Identify which cell holds the provided text, then report its (x, y) central coordinate. 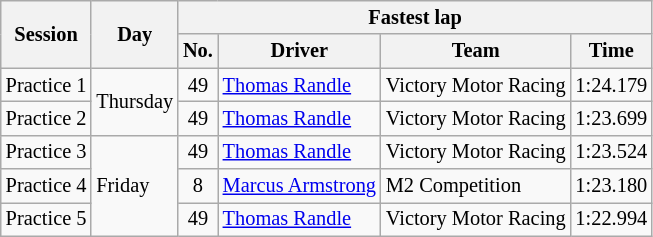
8 (198, 186)
M2 Competition (476, 186)
Practice 1 (46, 85)
1:22.994 (612, 219)
1:23.524 (612, 152)
Day (134, 34)
No. (198, 51)
Practice 4 (46, 186)
Driver (300, 51)
1:23.699 (612, 118)
Thursday (134, 102)
Practice 3 (46, 152)
Team (476, 51)
Marcus Armstrong (300, 186)
Time (612, 51)
Practice 2 (46, 118)
1:23.180 (612, 186)
Session (46, 34)
Practice 5 (46, 219)
Friday (134, 186)
1:24.179 (612, 85)
Fastest lap (415, 17)
